Scan for the cell matching the given text and deliver its [x, y] coordinate at center. 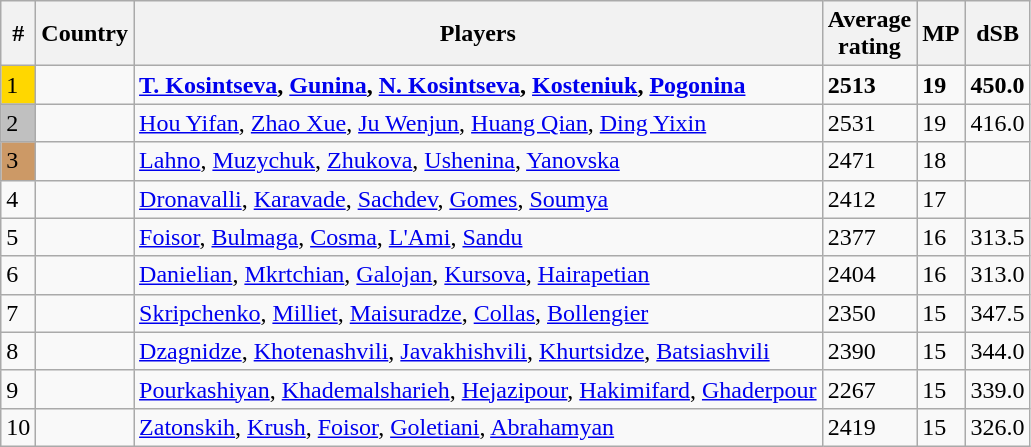
Pourkashiyan, Khademalsharieh, Hejazipour, Hakimifard, Ghaderpour [478, 389]
Country [85, 34]
dSB [998, 34]
MP [941, 34]
344.0 [998, 351]
18 [941, 161]
6 [18, 275]
10 [18, 427]
2471 [870, 161]
1 [18, 85]
2531 [870, 123]
# [18, 34]
326.0 [998, 427]
Players [478, 34]
3 [18, 161]
Zatonskih, Krush, Foisor, Goletiani, Abrahamyan [478, 427]
2350 [870, 313]
416.0 [998, 123]
Foisor, Bulmaga, Cosma, L'Ami, Sandu [478, 237]
5 [18, 237]
347.5 [998, 313]
17 [941, 199]
2377 [870, 237]
8 [18, 351]
Skripchenko, Milliet, Maisuradze, Collas, Bollengier [478, 313]
2 [18, 123]
Dronavalli, Karavade, Sachdev, Gomes, Soumya [478, 199]
Hou Yifan, Zhao Xue, Ju Wenjun, Huang Qian, Ding Yixin [478, 123]
7 [18, 313]
9 [18, 389]
2513 [870, 85]
313.5 [998, 237]
Averagerating [870, 34]
T. Kosintseva, Gunina, N. Kosintseva, Kosteniuk, Pogonina [478, 85]
2390 [870, 351]
339.0 [998, 389]
Lahno, Muzychuk, Zhukova, Ushenina, Yanovska [478, 161]
Dzagnidze, Khotenashvili, Javakhishvili, Khurtsidze, Batsiashvili [478, 351]
2412 [870, 199]
2404 [870, 275]
450.0 [998, 85]
313.0 [998, 275]
2267 [870, 389]
Danielian, Mkrtchian, Galojan, Kursova, Hairapetian [478, 275]
2419 [870, 427]
4 [18, 199]
